Search for the cell housing the specified text and yield its (X, Y) center coordinate. 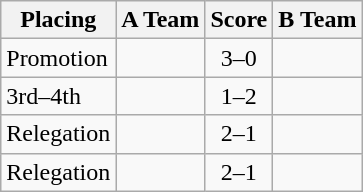
3rd–4th (58, 96)
B Team (318, 20)
A Team (160, 20)
Promotion (58, 58)
Placing (58, 20)
1–2 (239, 96)
Score (239, 20)
3–0 (239, 58)
